Return the (X, Y) coordinate for the center point of the cell that contains the specified text.  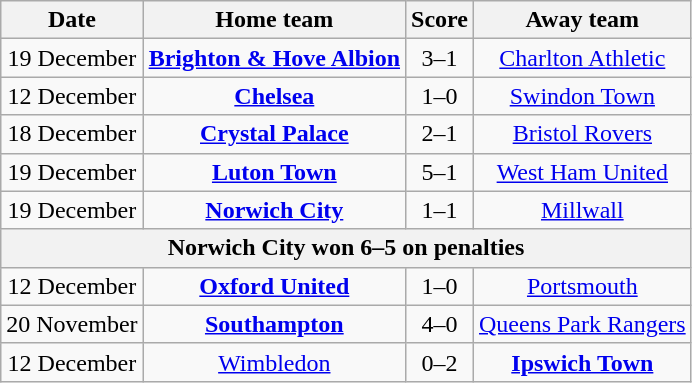
Millwall (582, 210)
Portsmouth (582, 286)
0–2 (440, 362)
Swindon Town (582, 96)
Queens Park Rangers (582, 324)
5–1 (440, 172)
Score (440, 20)
18 December (72, 134)
Norwich City won 6–5 on penalties (346, 248)
Chelsea (274, 96)
2–1 (440, 134)
Norwich City (274, 210)
Ipswich Town (582, 362)
Date (72, 20)
Crystal Palace (274, 134)
Away team (582, 20)
Southampton (274, 324)
West Ham United (582, 172)
Bristol Rovers (582, 134)
Oxford United (274, 286)
4–0 (440, 324)
Luton Town (274, 172)
Charlton Athletic (582, 58)
Home team (274, 20)
20 November (72, 324)
Wimbledon (274, 362)
3–1 (440, 58)
1–1 (440, 210)
Brighton & Hove Albion (274, 58)
